Search for the cell housing the specified text and yield its [x, y] center coordinate. 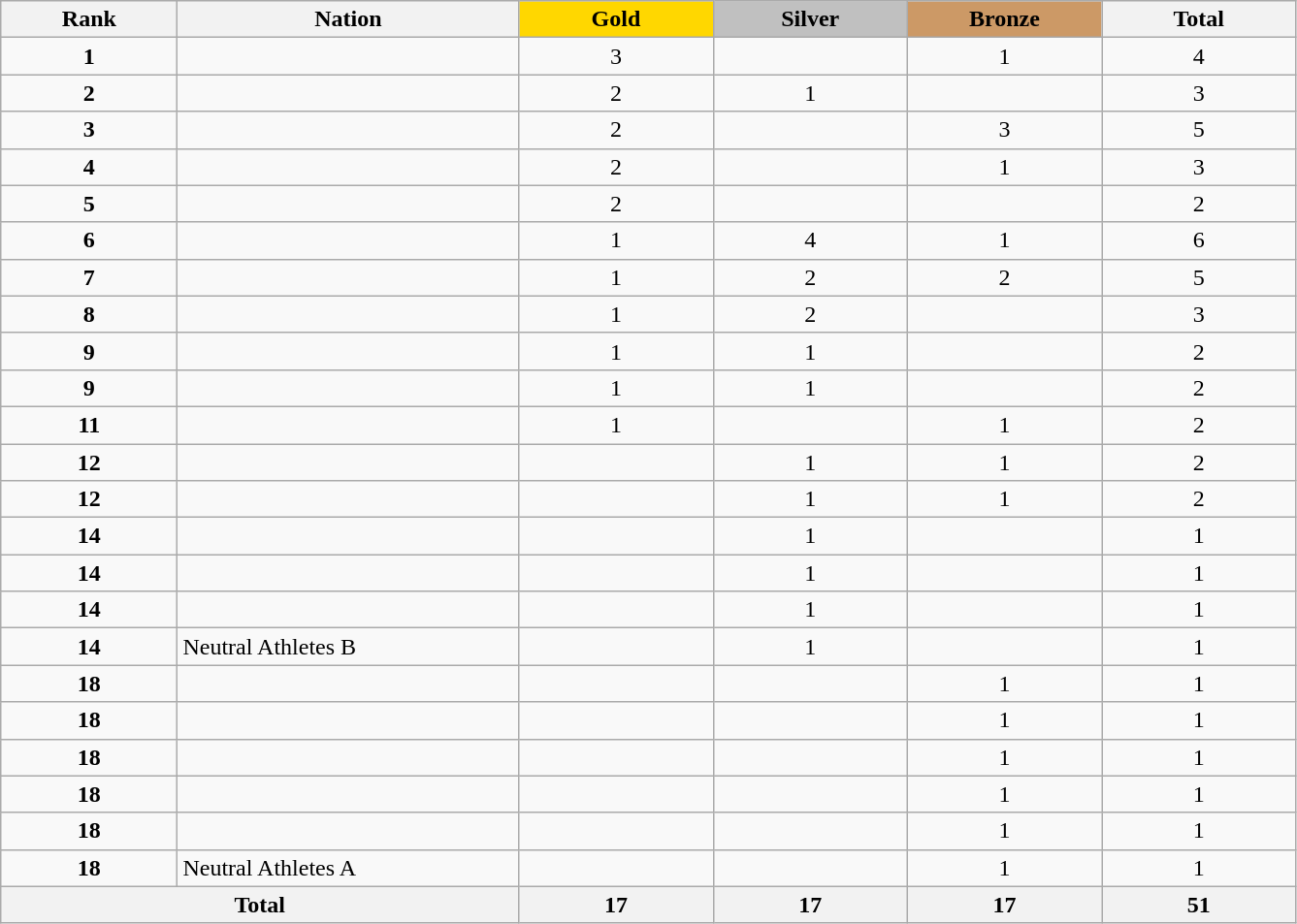
51 [1199, 905]
Silver [810, 19]
Neutral Athletes B [348, 647]
Rank [89, 19]
11 [89, 425]
7 [89, 277]
Bronze [1004, 19]
Neutral Athletes A [348, 868]
Gold [616, 19]
8 [89, 314]
Nation [348, 19]
